From the cell containing the given text, extract its center point as (X, Y) coordinate. 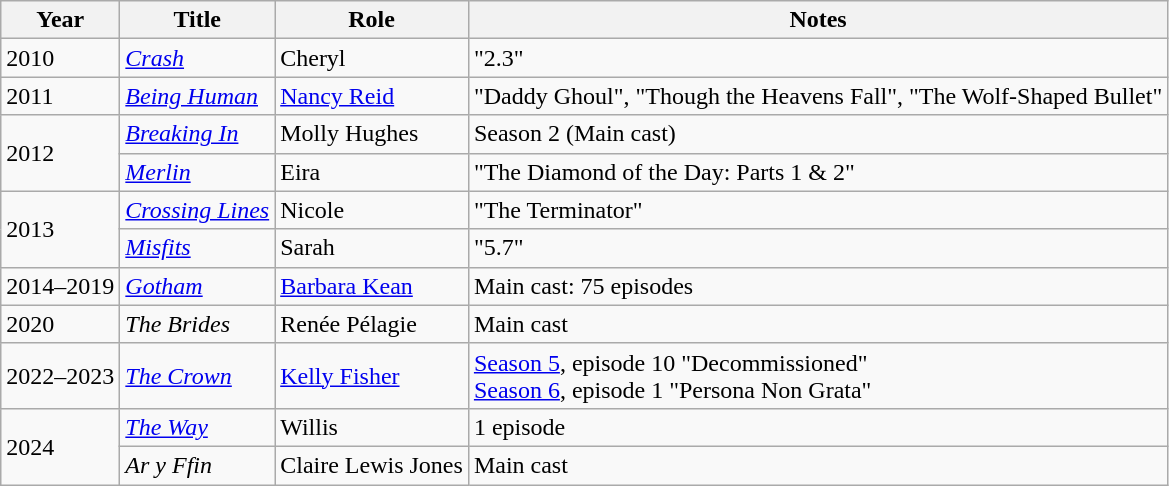
Crash (198, 58)
The Brides (198, 324)
2013 (60, 229)
The Crown (198, 376)
Barbara Kean (372, 286)
Ar y Ffin (198, 465)
Molly Hughes (372, 134)
The Way (198, 427)
2024 (60, 446)
2012 (60, 153)
Nancy Reid (372, 96)
Willis (372, 427)
"The Terminator" (818, 210)
Gotham (198, 286)
Being Human (198, 96)
Merlin (198, 172)
Notes (818, 20)
Sarah (372, 248)
1 episode (818, 427)
Season 5, episode 10 "Decommissioned"Season 6, episode 1 "Persona Non Grata" (818, 376)
Role (372, 20)
Main cast: 75 episodes (818, 286)
"2.3" (818, 58)
Kelly Fisher (372, 376)
2022–2023 (60, 376)
Season 2 (Main cast) (818, 134)
"5.7" (818, 248)
Breaking In (198, 134)
Claire Lewis Jones (372, 465)
Misfits (198, 248)
Eira (372, 172)
"The Diamond of the Day: Parts 1 & 2" (818, 172)
2020 (60, 324)
"Daddy Ghoul", "Though the Heavens Fall", "The Wolf-Shaped Bullet" (818, 96)
2011 (60, 96)
Title (198, 20)
2010 (60, 58)
Crossing Lines (198, 210)
Renée Pélagie (372, 324)
Year (60, 20)
Cheryl (372, 58)
Nicole (372, 210)
2014–2019 (60, 286)
